Provide the (X, Y) coordinate of the cell's center where the given text is located.  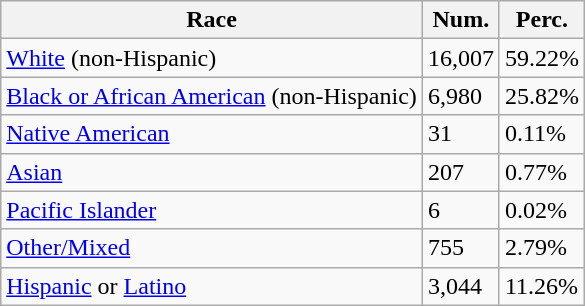
6 (460, 210)
11.26% (542, 286)
25.82% (542, 96)
3,044 (460, 286)
Native American (212, 134)
Other/Mixed (212, 248)
Perc. (542, 20)
0.02% (542, 210)
2.79% (542, 248)
59.22% (542, 58)
Hispanic or Latino (212, 286)
Asian (212, 172)
Race (212, 20)
31 (460, 134)
Pacific Islander (212, 210)
0.77% (542, 172)
755 (460, 248)
207 (460, 172)
6,980 (460, 96)
White (non-Hispanic) (212, 58)
Black or African American (non-Hispanic) (212, 96)
Num. (460, 20)
0.11% (542, 134)
16,007 (460, 58)
